Extract the [X, Y] coordinate from the center of the cell holding the provided text.  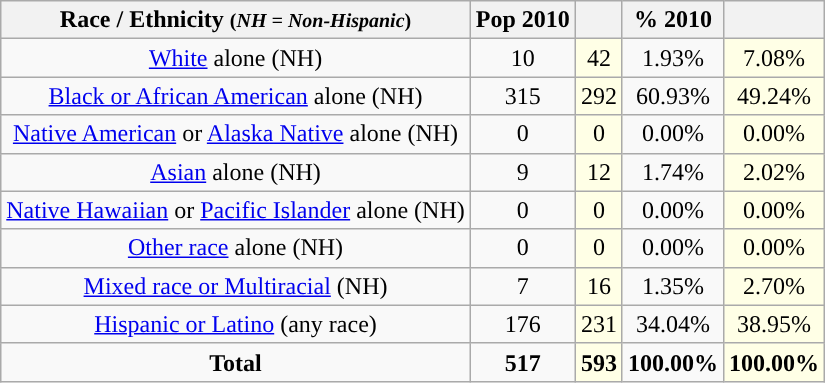
1.93% [672, 58]
292 [598, 96]
315 [522, 96]
Native American or Alaska Native alone (NH) [236, 134]
12 [598, 172]
% 2010 [672, 20]
34.04% [672, 324]
49.24% [774, 96]
1.35% [672, 286]
Asian alone (NH) [236, 172]
60.93% [672, 96]
Other race alone (NH) [236, 248]
42 [598, 58]
2.02% [774, 172]
Black or African American alone (NH) [236, 96]
Hispanic or Latino (any race) [236, 324]
White alone (NH) [236, 58]
7.08% [774, 58]
176 [522, 324]
Native Hawaiian or Pacific Islander alone (NH) [236, 210]
Pop 2010 [522, 20]
1.74% [672, 172]
Mixed race or Multiracial (NH) [236, 286]
16 [598, 286]
7 [522, 286]
2.70% [774, 286]
10 [522, 58]
593 [598, 362]
517 [522, 362]
38.95% [774, 324]
9 [522, 172]
Race / Ethnicity (NH = Non-Hispanic) [236, 20]
231 [598, 324]
Total [236, 362]
